Return [X, Y] of the center of cell containing provided text 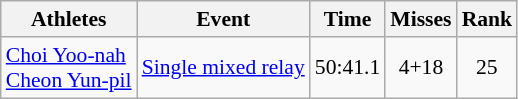
Choi Yoo-nahCheon Yun-pil [69, 68]
Time [348, 19]
Athletes [69, 19]
Single mixed relay [224, 68]
Event [224, 19]
25 [488, 68]
4+18 [420, 68]
50:41.1 [348, 68]
Misses [420, 19]
Rank [488, 19]
